Return the (X, Y) coordinate for the center point of the cell that contains the specified text.  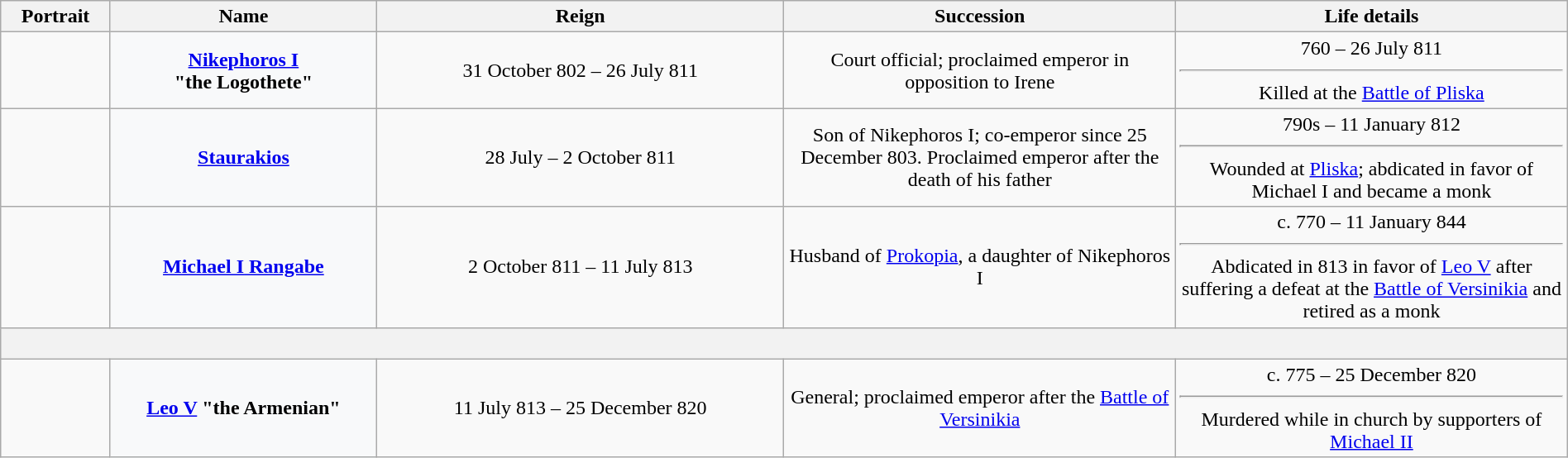
2 October 811 – 11 July 813 (581, 267)
11 July 813 – 25 December 820 (581, 408)
Son of Nikephoros I; co-emperor since 25 December 803. Proclaimed emperor after the death of his father (980, 157)
General; proclaimed emperor after the Battle of Versinikia (980, 408)
Life details (1372, 17)
Nikephoros I"the Logothete" (243, 70)
Name (243, 17)
28 July – 2 October 811 (581, 157)
Leo V "the Armenian" (243, 408)
Husband of Prokopia, a daughter of Nikephoros I (980, 267)
Portrait (56, 17)
790s – 11 January 812Wounded at Pliska; abdicated in favor of Michael I and became a monk (1372, 157)
c. 775 – 25 December 820Murdered while in church by supporters of Michael II (1372, 408)
c. 770 – 11 January 844Abdicated in 813 in favor of Leo V after suffering a defeat at the Battle of Versinikia and retired as a monk (1372, 267)
Staurakios (243, 157)
760 – 26 July 811Killed at the Battle of Pliska (1372, 70)
Court official; proclaimed emperor in opposition to Irene (980, 70)
Reign (581, 17)
31 October 802 – 26 July 811 (581, 70)
Michael I Rangabe (243, 267)
Succession (980, 17)
